Output the (x, y) coordinate of the center of the cell containing the given text.  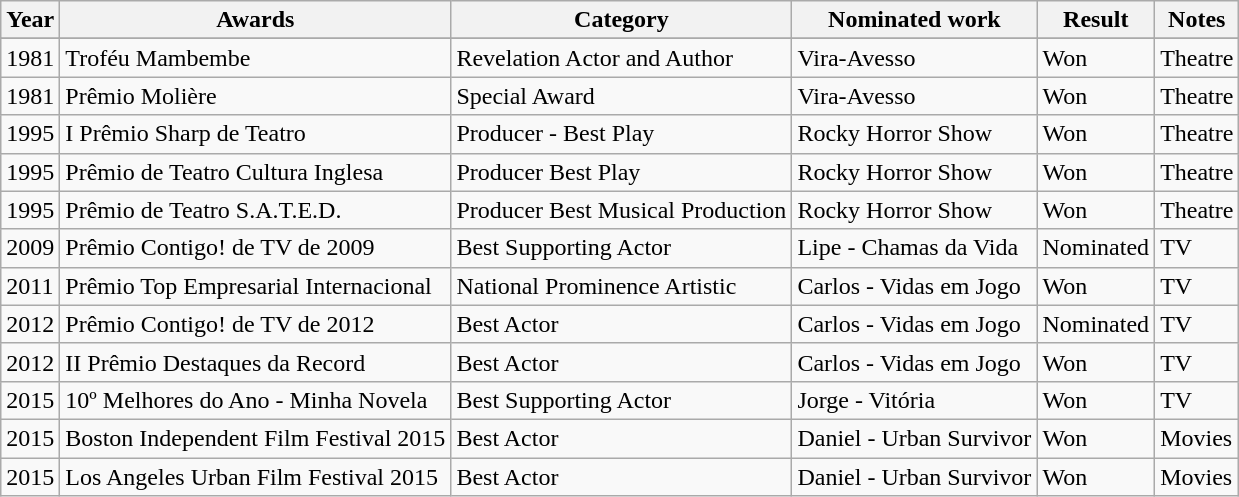
Notes (1197, 20)
Year (30, 20)
Lipe - Chamas da Vida (914, 248)
Prêmio Contigo! de TV de 2009 (256, 248)
2009 (30, 248)
Nominated work (914, 20)
Jorge - Vitória (914, 400)
Prêmio Top Empresarial Internacional (256, 286)
Prêmio de Teatro Cultura Inglesa (256, 172)
National Prominence Artistic (622, 286)
Result (1096, 20)
10º Melhores do Ano - Minha Novela (256, 400)
Prêmio Molière (256, 96)
Producer - Best Play (622, 134)
Category (622, 20)
Revelation Actor and Author (622, 58)
Prêmio Contigo! de TV de 2012 (256, 324)
Producer Best Play (622, 172)
II Prêmio Destaques da Record (256, 362)
Awards (256, 20)
Troféu Mambembe (256, 58)
2011 (30, 286)
Los Angeles Urban Film Festival 2015 (256, 477)
Boston Independent Film Festival 2015 (256, 438)
Special Award (622, 96)
Producer Best Musical Production (622, 210)
I Prêmio Sharp de Teatro (256, 134)
Prêmio de Teatro S.A.T.E.D. (256, 210)
